Find where the given text appears and provide that cell's center as (x, y) coordinate. 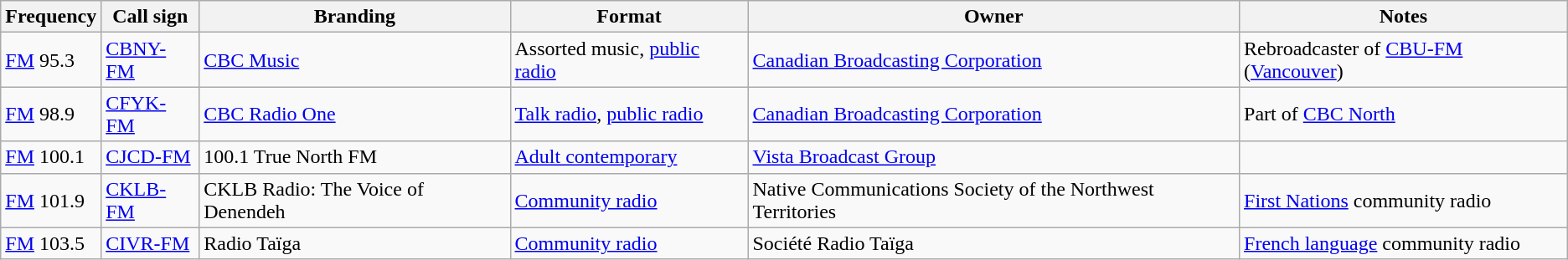
Call sign (151, 17)
FM 101.9 (51, 201)
FM 95.3 (51, 60)
CFYK-FM (151, 114)
FM 98.9 (51, 114)
Société Radio Taïga (993, 243)
CKLB-FM (151, 201)
Native Communications Society of the Northwest Territories (993, 201)
CKLB Radio: The Voice of Denendeh (355, 201)
Talk radio, public radio (629, 114)
CBC Radio One (355, 114)
Rebroadcaster of CBU-FM (Vancouver) (1404, 60)
Part of CBC North (1404, 114)
FM 103.5 (51, 243)
Format (629, 17)
CBNY-FM (151, 60)
Adult contemporary (629, 157)
Vista Broadcast Group (993, 157)
Owner (993, 17)
French language community radio (1404, 243)
100.1 True North FM (355, 157)
Notes (1404, 17)
Assorted music, public radio (629, 60)
Branding (355, 17)
CJCD-FM (151, 157)
Frequency (51, 17)
CIVR-FM (151, 243)
FM 100.1 (51, 157)
CBC Music (355, 60)
Radio Taïga (355, 243)
First Nations community radio (1404, 201)
